From the cell containing the given text, extract its center point as (x, y) coordinate. 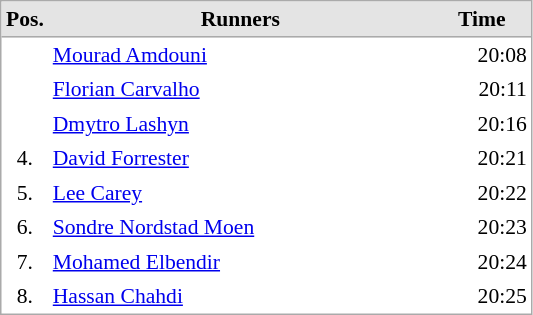
Pos. (26, 20)
20:22 (482, 193)
David Forrester (240, 158)
Runners (240, 20)
Sondre Nordstad Moen (240, 227)
Lee Carey (240, 193)
4. (26, 158)
Hassan Chahdi (240, 296)
20:11 (482, 89)
Mohamed Elbendir (240, 261)
20:25 (482, 296)
Florian Carvalho (240, 89)
8. (26, 296)
20:24 (482, 261)
7. (26, 261)
5. (26, 193)
20:21 (482, 158)
20:16 (482, 123)
20:08 (482, 55)
6. (26, 227)
20:23 (482, 227)
Time (482, 20)
Mourad Amdouni (240, 55)
Dmytro Lashyn (240, 123)
